Scan for the cell matching the given text and deliver its [X, Y] coordinate at center. 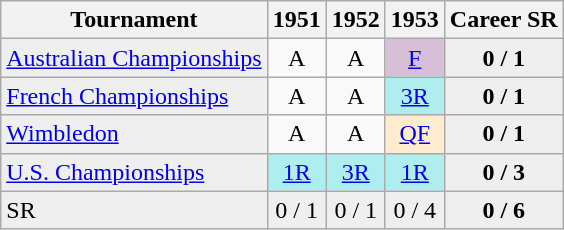
1951 [296, 20]
Career SR [504, 20]
1952 [356, 20]
Australian Championships [134, 58]
U.S. Championships [134, 172]
Wimbledon [134, 134]
French Championships [134, 96]
1953 [414, 20]
SR [134, 210]
QF [414, 134]
0 / 6 [504, 210]
Tournament [134, 20]
0 / 4 [414, 210]
F [414, 58]
0 / 3 [504, 172]
